Locate the cell with the specified text and output its (x, y) center coordinate. 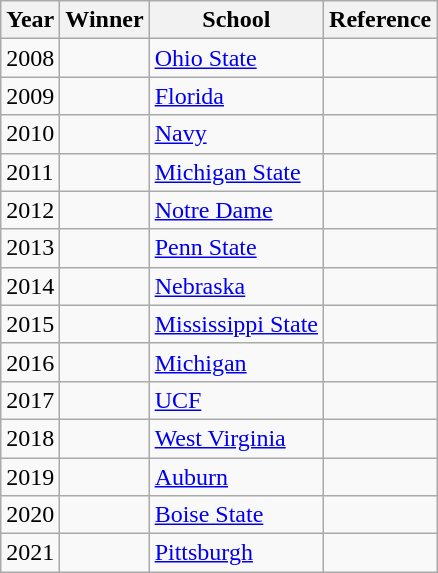
2008 (30, 58)
West Virginia (236, 438)
Boise State (236, 515)
2013 (30, 248)
School (236, 20)
2016 (30, 362)
2009 (30, 96)
Mississippi State (236, 324)
2018 (30, 438)
Auburn (236, 477)
UCF (236, 400)
Pittsburgh (236, 553)
2017 (30, 400)
Michigan State (236, 172)
Michigan (236, 362)
2014 (30, 286)
Navy (236, 134)
Nebraska (236, 286)
Reference (380, 20)
Penn State (236, 248)
Ohio State (236, 58)
2015 (30, 324)
2019 (30, 477)
Florida (236, 96)
2012 (30, 210)
Notre Dame (236, 210)
2010 (30, 134)
Winner (104, 20)
Year (30, 20)
2020 (30, 515)
2011 (30, 172)
2021 (30, 553)
